Provide the (X, Y) coordinate of the cell's center where the given text is located.  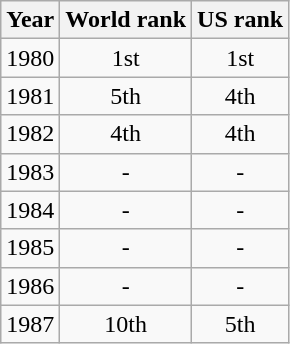
World rank (126, 20)
1984 (30, 210)
1983 (30, 172)
1986 (30, 286)
1982 (30, 134)
10th (126, 324)
1980 (30, 58)
1981 (30, 96)
US rank (240, 20)
Year (30, 20)
1985 (30, 248)
1987 (30, 324)
